Return [x, y] of the center of cell containing provided text 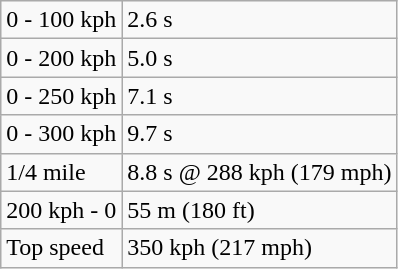
0 - 300 kph [62, 134]
55 m (180 ft) [260, 210]
Top speed [62, 248]
8.8 s @ 288 kph (179 mph) [260, 172]
7.1 s [260, 96]
0 - 250 kph [62, 96]
350 kph (217 mph) [260, 248]
0 - 200 kph [62, 58]
2.6 s [260, 20]
1/4 mile [62, 172]
9.7 s [260, 134]
200 kph - 0 [62, 210]
5.0 s [260, 58]
0 - 100 kph [62, 20]
